From the cell containing the given text, extract its center point as (x, y) coordinate. 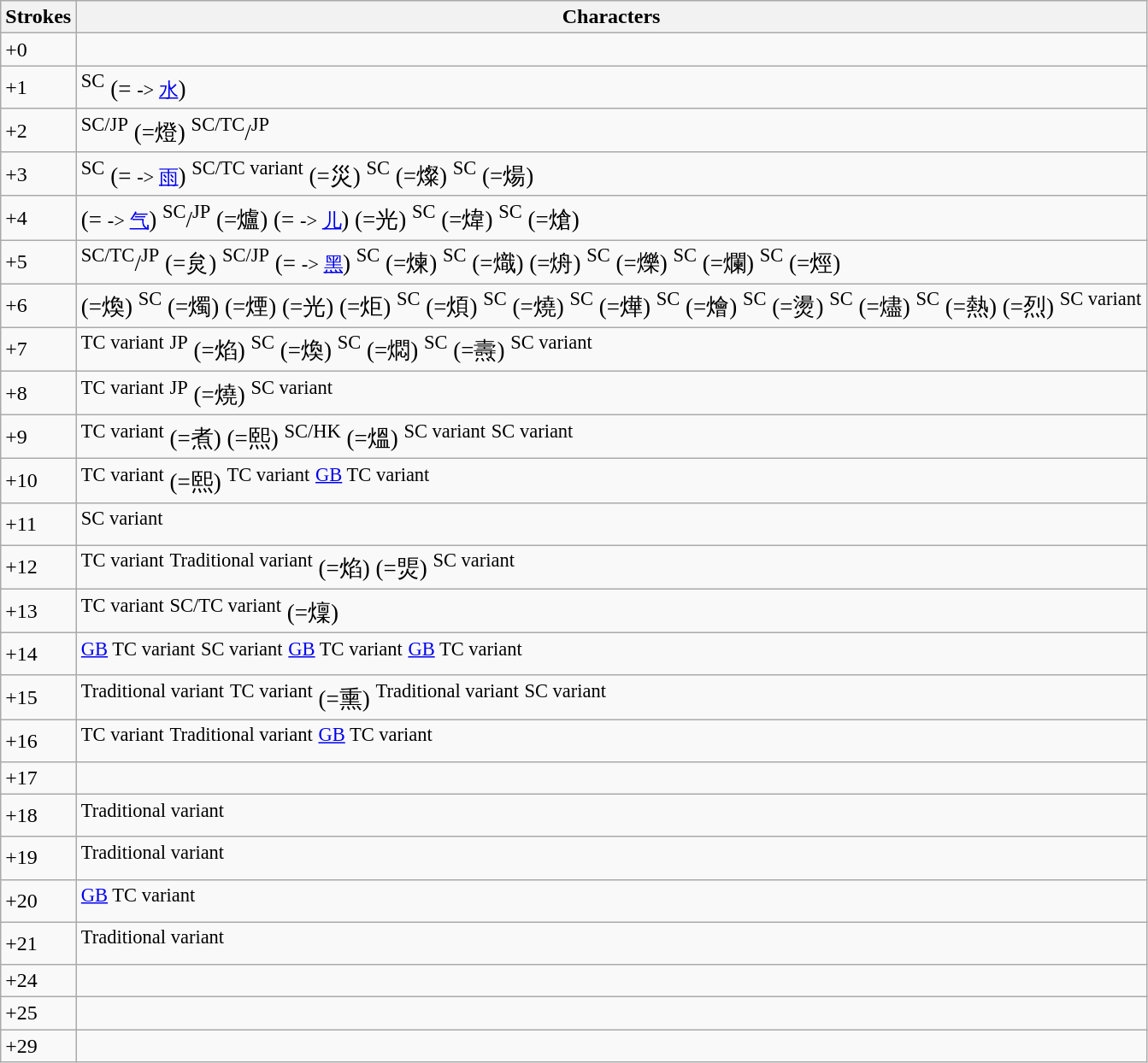
Characters (612, 17)
TC variant SC/TC variant (=燣) (612, 610)
+5 (38, 261)
+11 (38, 524)
(= -> 气) SC/JP (=爐) (= -> 儿) (=光) SC (=煒) SC (=熗) (612, 217)
TC variant JP (=燒) SC variant (612, 393)
+8 (38, 393)
SC/TC/JP (=炱) SC/JP (= -> 黑) SC (=煉) SC (=熾) (=烐) SC (=爍) SC (=爛) SC (=烴) (612, 261)
+6 (38, 306)
+2 (38, 130)
+16 (38, 741)
Strokes (38, 17)
+21 (38, 943)
+25 (38, 1013)
+3 (38, 174)
+7 (38, 349)
+15 (38, 697)
+4 (38, 217)
+12 (38, 567)
+14 (38, 655)
+18 (38, 815)
+20 (38, 901)
GB TC variant SC variant GB TC variant GB TC variant (612, 655)
SC (= -> 水) (612, 87)
+10 (38, 480)
+29 (38, 1046)
TC variant (=煮) (=熙) SC/HK (=熅) SC variant SC variant (612, 438)
SC (= -> 雨) SC/TC variant (=災) SC (=燦) SC (=煬) (612, 174)
GB TC variant (612, 901)
+0 (38, 50)
SC/JP (=燈) SC/TC/JP (612, 130)
+17 (38, 778)
+1 (38, 87)
TC variant Traditional variant (=焰) (=煚) SC variant (612, 567)
TC variant JP (=焰) SC (=煥) SC (=燜) SC (=燾) SC variant (612, 349)
+13 (38, 610)
Traditional variant TC variant (=熏) Traditional variant SC variant (612, 697)
+19 (38, 858)
+24 (38, 981)
+9 (38, 438)
(=煥) SC (=燭) (=煙) (=光) (=炬) SC (=煩) SC (=燒) SC (=燁) SC (=燴) SC (=燙) SC (=燼) SC (=熱) (=烈) SC variant (612, 306)
SC variant (612, 524)
TC variant Traditional variant GB TC variant (612, 741)
TC variant (=熙) TC variant GB TC variant (612, 480)
